For the text-containing cell, return its midpoint in [x, y] coordinate format. 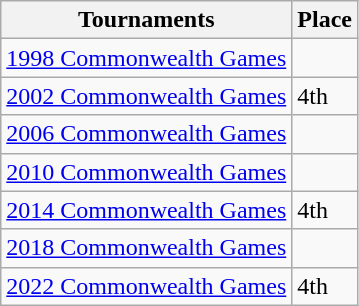
Place [325, 20]
Tournaments [146, 20]
2002 Commonwealth Games [146, 96]
2018 Commonwealth Games [146, 248]
2006 Commonwealth Games [146, 134]
2014 Commonwealth Games [146, 210]
1998 Commonwealth Games [146, 58]
2022 Commonwealth Games [146, 286]
2010 Commonwealth Games [146, 172]
